Extract the (X, Y) coordinate from the center of the cell holding the provided text.  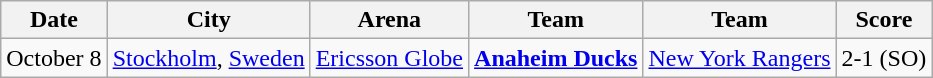
2-1 (SO) (884, 58)
Date (54, 20)
Ericsson Globe (389, 58)
City (208, 20)
Anaheim Ducks (556, 58)
Score (884, 20)
Arena (389, 20)
Stockholm, Sweden (208, 58)
New York Rangers (740, 58)
October 8 (54, 58)
